Locate the cell with the specified text and output its (X, Y) center coordinate. 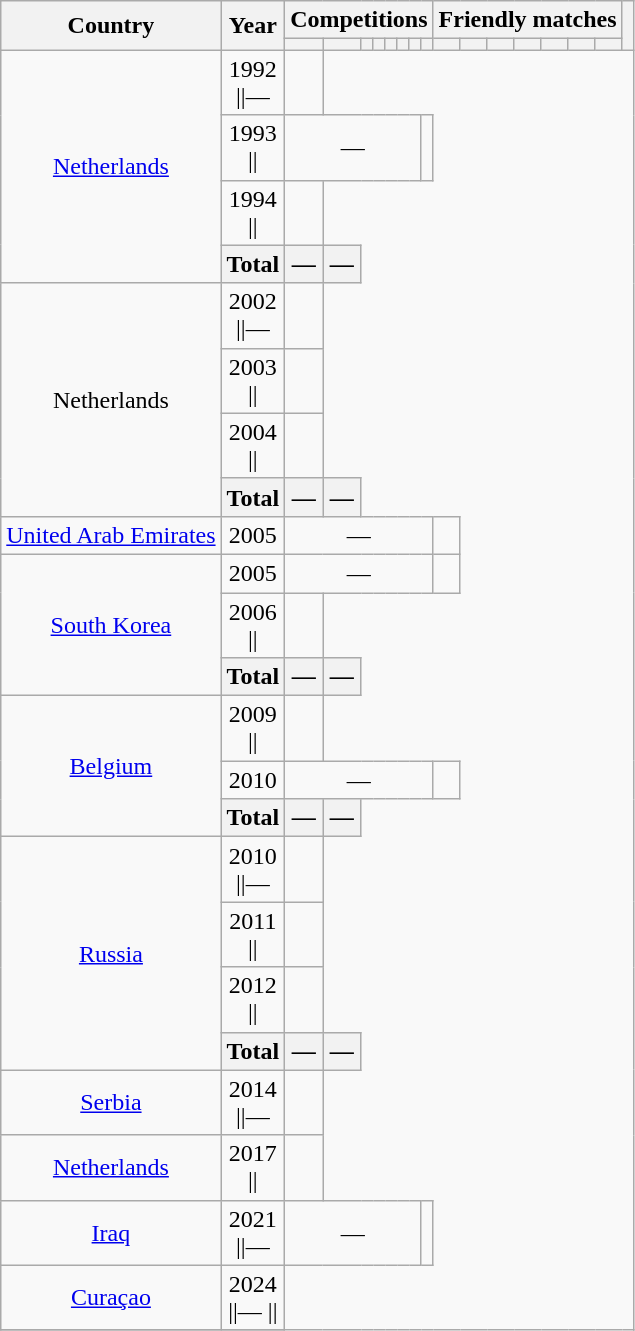
Curaçao (111, 1298)
2014||— (253, 1102)
1992||— (253, 82)
2004|| (253, 446)
South Korea (111, 624)
2010||— (253, 870)
United Arab Emirates (111, 535)
2002||— (253, 316)
1994|| (253, 212)
2003|| (253, 380)
2017|| (253, 1168)
Competitions (359, 20)
Belgium (111, 766)
Iraq (111, 1232)
2021||— (253, 1232)
Russia (111, 954)
2010 (253, 780)
Country (111, 26)
2012|| (253, 1000)
2006|| (253, 624)
1993|| (253, 148)
Serbia (111, 1102)
2024||— || (253, 1298)
2011|| (253, 934)
2009|| (253, 728)
Year (253, 26)
Friendly matches (528, 20)
